Pinpoint the cell where the given text exists, returning its (x, y) midpoint coordinate. 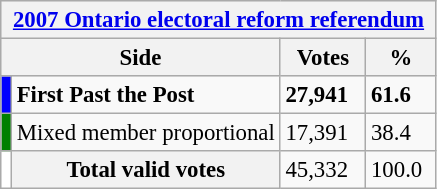
27,941 (323, 95)
45,332 (323, 170)
100.0 (402, 170)
Side (140, 58)
2007 Ontario electoral reform referendum (219, 20)
Total valid votes (146, 170)
38.4 (402, 133)
First Past the Post (146, 95)
Votes (323, 58)
61.6 (402, 95)
Mixed member proportional (146, 133)
17,391 (323, 133)
% (402, 58)
